Output the (X, Y) coordinate of the center of the cell containing the given text.  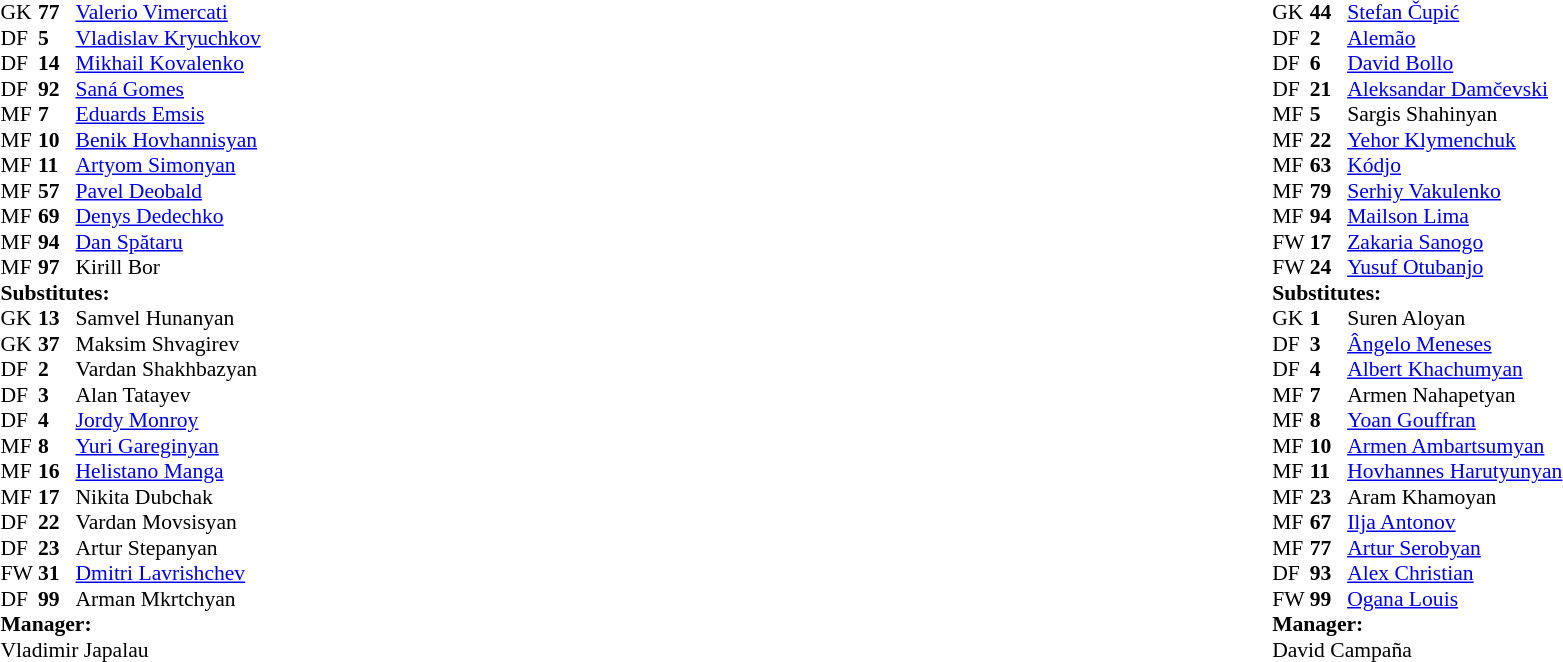
Yoan Gouffran (1454, 421)
David Bollo (1454, 63)
Albert Khachumyan (1454, 369)
Ângelo Meneses (1454, 344)
Vardan Movsisyan (168, 523)
Armen Ambartsumyan (1454, 446)
Stefan Čupić (1454, 13)
Samvel Hunanyan (168, 319)
Ilja Antonov (1454, 523)
Yehor Klymenchuk (1454, 140)
Alemão (1454, 38)
63 (1329, 165)
Vardan Shakhbazyan (168, 369)
Alan Tatayev (168, 395)
Mikhail Kovalenko (168, 63)
Vladislav Kryuchkov (168, 38)
97 (57, 267)
Zakaria Sanogo (1454, 242)
Artur Stepanyan (168, 548)
6 (1329, 63)
92 (57, 89)
Arman Mkrtchyan (168, 599)
93 (1329, 573)
Benik Hovhannisyan (168, 140)
31 (57, 573)
Artyom Simonyan (168, 165)
37 (57, 344)
Artur Serobyan (1454, 548)
Denys Dedechko (168, 217)
21 (1329, 89)
Pavel Deobald (168, 191)
Kódjo (1454, 165)
Aleksandar Damčevski (1454, 89)
Jordy Monroy (168, 421)
Helistano Manga (168, 471)
14 (57, 63)
Valerio Vimercati (168, 13)
Mailson Lima (1454, 217)
Ogana Louis (1454, 599)
44 (1329, 13)
67 (1329, 523)
Hovhannes Harutyunyan (1454, 471)
Eduards Emsis (168, 115)
1 (1329, 319)
24 (1329, 267)
Dan Spătaru (168, 242)
Dmitri Lavrishchev (168, 573)
Armen Nahapetyan (1454, 395)
Yusuf Otubanjo (1454, 267)
Nikita Dubchak (168, 497)
Yuri Gareginyan (168, 446)
Suren Aloyan (1454, 319)
Serhiy Vakulenko (1454, 191)
69 (57, 217)
Alex Christian (1454, 573)
79 (1329, 191)
57 (57, 191)
Aram Khamoyan (1454, 497)
Maksim Shvagirev (168, 344)
16 (57, 471)
13 (57, 319)
Sargis Shahinyan (1454, 115)
Saná Gomes (168, 89)
Kirill Bor (168, 267)
